From the cell containing the given text, extract its center point as (X, Y) coordinate. 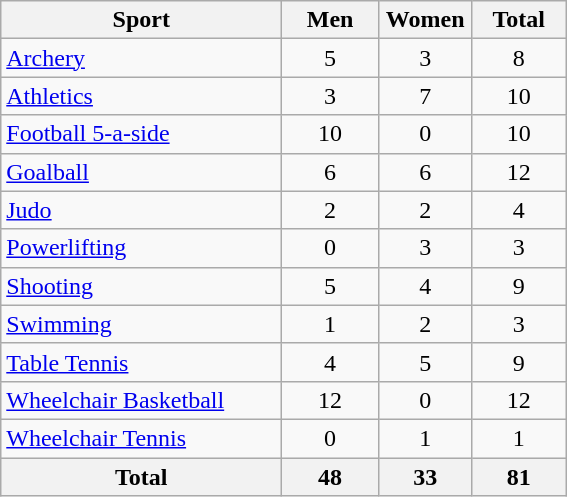
Archery (142, 58)
48 (330, 477)
Football 5-a-side (142, 134)
Athletics (142, 96)
7 (425, 96)
Goalball (142, 172)
Powerlifting (142, 248)
Women (425, 20)
8 (519, 58)
Sport (142, 20)
Judo (142, 210)
Shooting (142, 286)
33 (425, 477)
81 (519, 477)
Wheelchair Tennis (142, 438)
Wheelchair Basketball (142, 400)
Men (330, 20)
Table Tennis (142, 362)
Swimming (142, 324)
